Scan for the cell matching the given text and deliver its [x, y] coordinate at center. 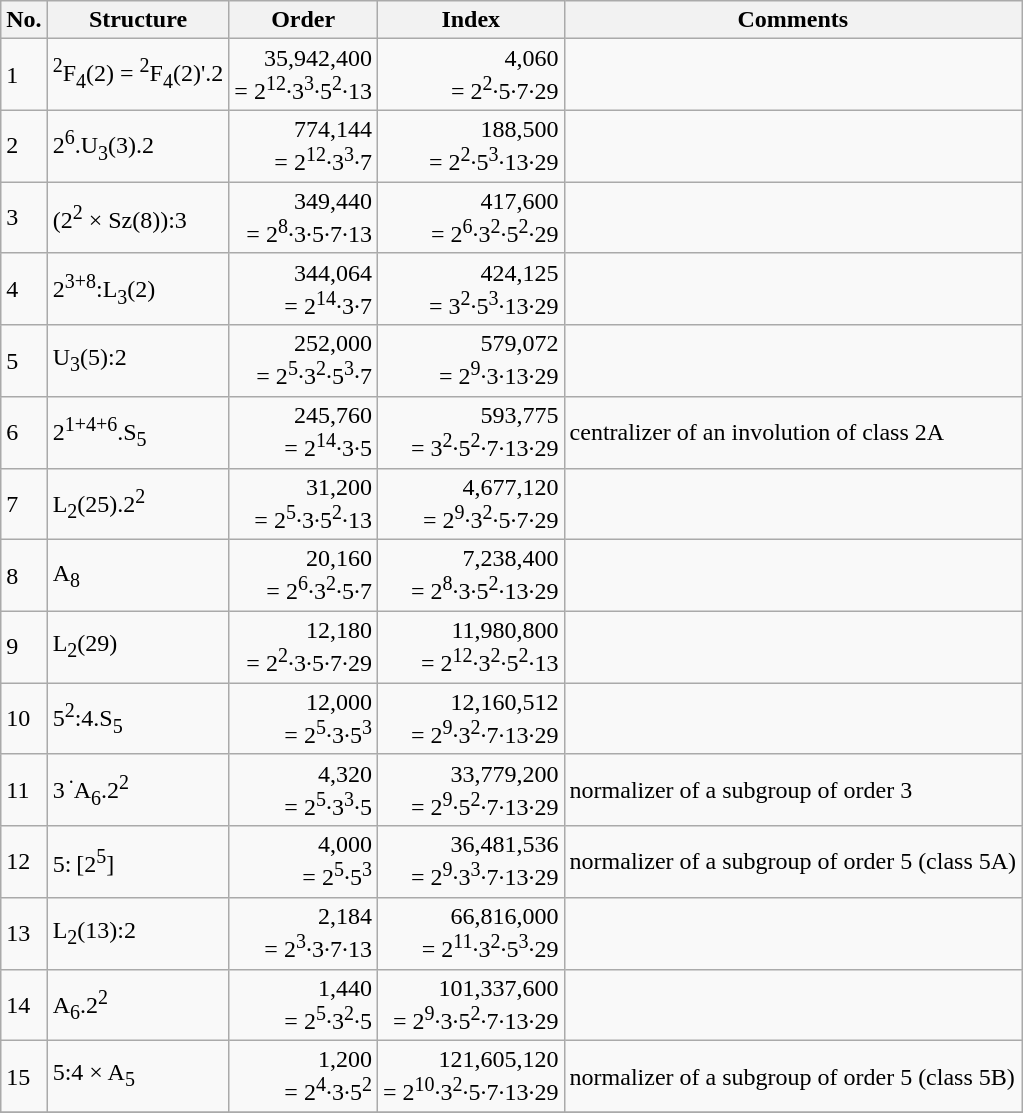
centralizer of an involution of class 2A [793, 433]
21+4+6.S5 [138, 433]
5: [25] [138, 862]
424,125= 32·53·13·29 [470, 289]
L2(13):2 [138, 933]
417,600= 26·32·52·29 [470, 218]
188,500= 22·53·13·29 [470, 146]
349,440= 28·3·5·7·13 [304, 218]
4 [24, 289]
(22 × Sz(8)):3 [138, 218]
121,605,120= 210·32·5·7·13·29 [470, 1077]
13 [24, 933]
12 [24, 862]
8 [24, 576]
6 [24, 433]
5:4 × A5 [138, 1077]
7,238,400= 28·3·52·13·29 [470, 576]
1,200= 24·3·52 [304, 1077]
12,000= 25·3·53 [304, 719]
344,064= 214·3·7 [304, 289]
Order [304, 20]
10 [24, 719]
245,760= 214·3·5 [304, 433]
normalizer of a subgroup of order 5 (class 5A) [793, 862]
15 [24, 1077]
3 ·A6.22 [138, 790]
252,000= 25·32·53·7 [304, 361]
774,144= 212·33·7 [304, 146]
101,337,600= 29·3·52·7·13·29 [470, 1005]
36,481,536= 29·33·7·13·29 [470, 862]
9 [24, 647]
1,440= 25·32·5 [304, 1005]
A6.22 [138, 1005]
4,060= 22·5·7·29 [470, 75]
7 [24, 504]
66,816,000= 211·32·53·29 [470, 933]
normalizer of a subgroup of order 5 (class 5B) [793, 1077]
26.U3(3).2 [138, 146]
12,160,512= 29·32·7·13·29 [470, 719]
Comments [793, 20]
4,677,120= 29·32·5·7·29 [470, 504]
A8 [138, 576]
L2(29) [138, 647]
L2(25).22 [138, 504]
11,980,800= 212·32·52·13 [470, 647]
2 [24, 146]
33,779,200= 29·52·7·13·29 [470, 790]
U3(5):2 [138, 361]
11 [24, 790]
4,320= 25·33·5 [304, 790]
20,160= 26·32·5·7 [304, 576]
4,000= 25·53 [304, 862]
2F4(2) = 2F4(2)'.2 [138, 75]
14 [24, 1005]
35,942,400= 212·33·52·13 [304, 75]
52:4.S5 [138, 719]
593,775= 32·52·7·13·29 [470, 433]
1 [24, 75]
23+8:L3(2) [138, 289]
No. [24, 20]
2,184= 23·3·7·13 [304, 933]
3 [24, 218]
normalizer of a subgroup of order 3 [793, 790]
579,072= 29·3·13·29 [470, 361]
5 [24, 361]
12,180= 22·3·5·7·29 [304, 647]
Structure [138, 20]
31,200= 25·3·52·13 [304, 504]
Index [470, 20]
